Extract the (x, y) coordinate from the center of the cell holding the provided text.  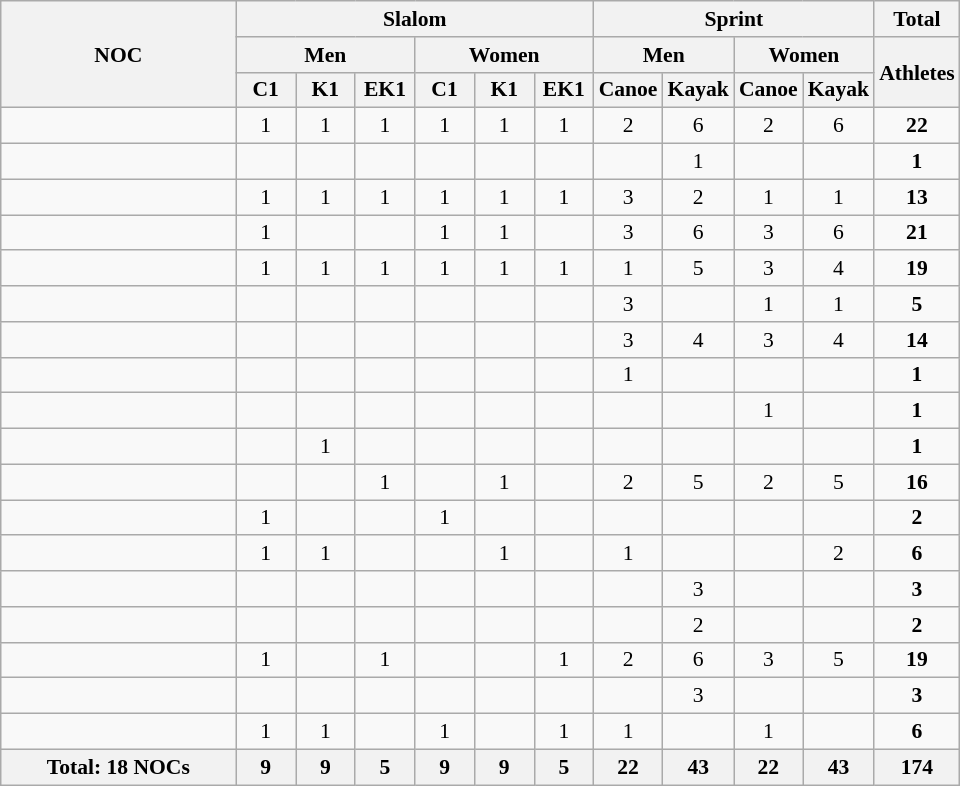
Total (917, 19)
Sprint (734, 19)
16 (917, 482)
13 (917, 197)
Slalom (415, 19)
21 (917, 233)
Athletes (917, 72)
NOC (118, 54)
174 (917, 767)
Total: 18 NOCs (118, 767)
14 (917, 340)
